Output the [X, Y] coordinate of the center of the cell containing the given text.  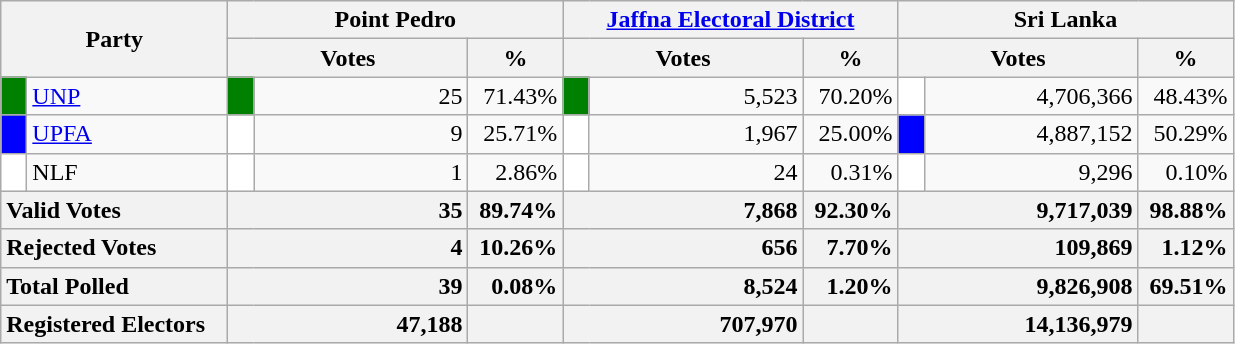
Point Pedro [396, 20]
39 [348, 286]
9,826,908 [1018, 286]
35 [348, 210]
Valid Votes [114, 210]
8,524 [683, 286]
5,523 [696, 96]
Rejected Votes [114, 248]
69.51% [1186, 286]
109,869 [1018, 248]
0.31% [850, 172]
92.30% [850, 210]
7.70% [850, 248]
4 [348, 248]
50.29% [1186, 134]
Sri Lanka [1066, 20]
Jaffna Electoral District [730, 20]
Registered Electors [114, 324]
2.86% [516, 172]
9,296 [1031, 172]
7,868 [683, 210]
25.00% [850, 134]
1.20% [850, 286]
1.12% [1186, 248]
9 [361, 134]
25.71% [516, 134]
14,136,979 [1018, 324]
4,887,152 [1031, 134]
UPFA [128, 134]
10.26% [516, 248]
656 [683, 248]
24 [696, 172]
71.43% [516, 96]
89.74% [516, 210]
Total Polled [114, 286]
NLF [128, 172]
Party [114, 39]
48.43% [1186, 96]
UNP [128, 96]
9,717,039 [1018, 210]
707,970 [683, 324]
25 [361, 96]
1 [361, 172]
4,706,366 [1031, 96]
98.88% [1186, 210]
47,188 [348, 324]
0.08% [516, 286]
0.10% [1186, 172]
70.20% [850, 96]
1,967 [696, 134]
